Return (x, y) of the center of cell containing provided text 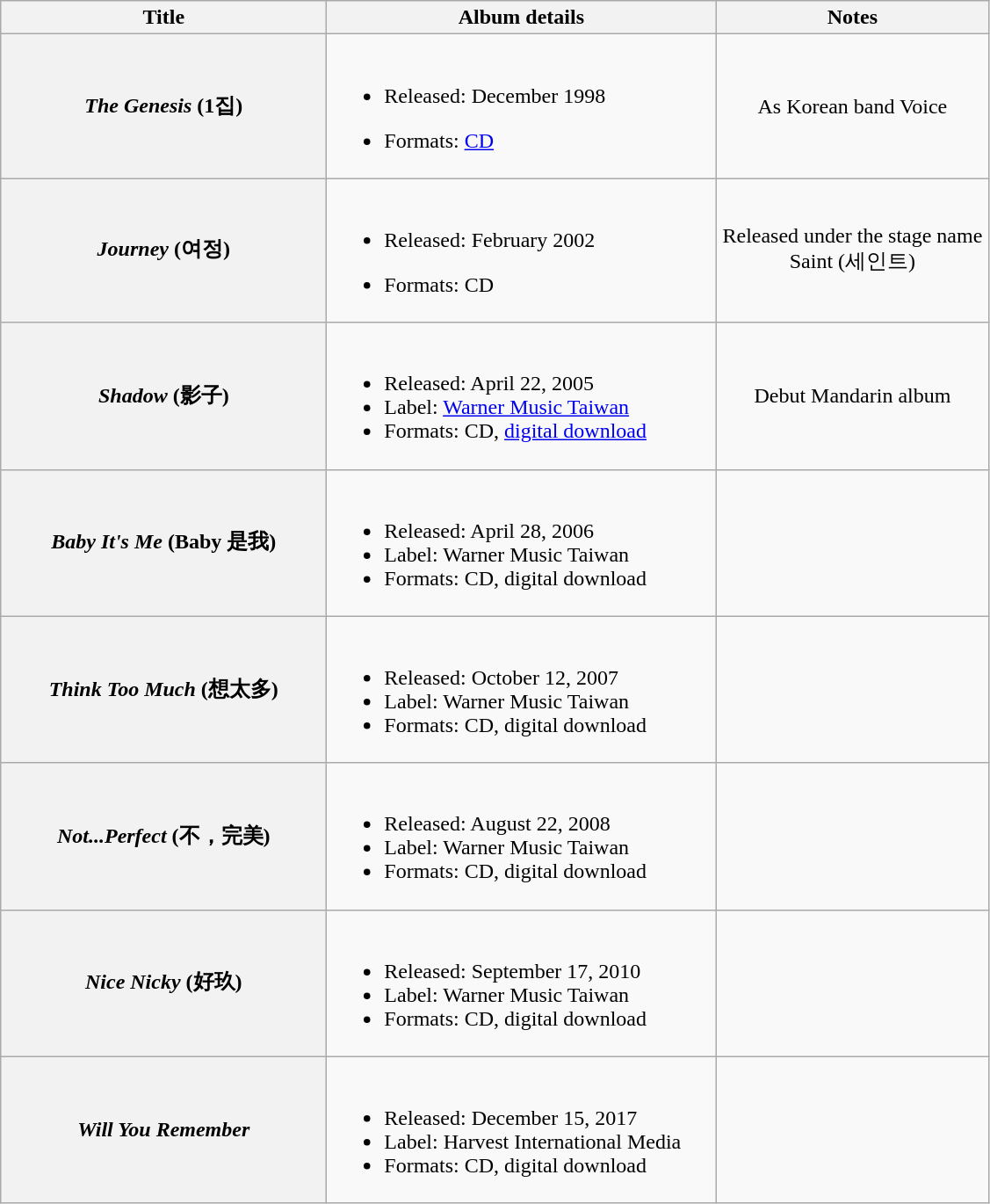
Released under the stage name Saint (세인트) (852, 250)
Journey (여정) (163, 250)
Released: April 28, 2006Label: Warner Music TaiwanFormats: CD, digital download (522, 543)
Shadow (影子) (163, 395)
Nice Nicky (好玖) (163, 983)
Baby It's Me (Baby 是我) (163, 543)
Released: February 2002Formats: CD (522, 250)
Released: December 1998Formats: CD (522, 106)
The Genesis (1집) (163, 106)
Not...Perfect (不，完美) (163, 837)
Notes (852, 18)
Released: December 15, 2017Label: Harvest International MediaFormats: CD, digital download (522, 1130)
As Korean band Voice (852, 106)
Released: August 22, 2008Label: Warner Music TaiwanFormats: CD, digital download (522, 837)
Think Too Much (想太多) (163, 689)
Album details (522, 18)
Released: September 17, 2010Label: Warner Music TaiwanFormats: CD, digital download (522, 983)
Title (163, 18)
Will You Remember (163, 1130)
Debut Mandarin album (852, 395)
Released: April 22, 2005Label: Warner Music TaiwanFormats: CD, digital download (522, 395)
Released: October 12, 2007Label: Warner Music TaiwanFormats: CD, digital download (522, 689)
